Pinpoint the cell where the given text exists, returning its (X, Y) midpoint coordinate. 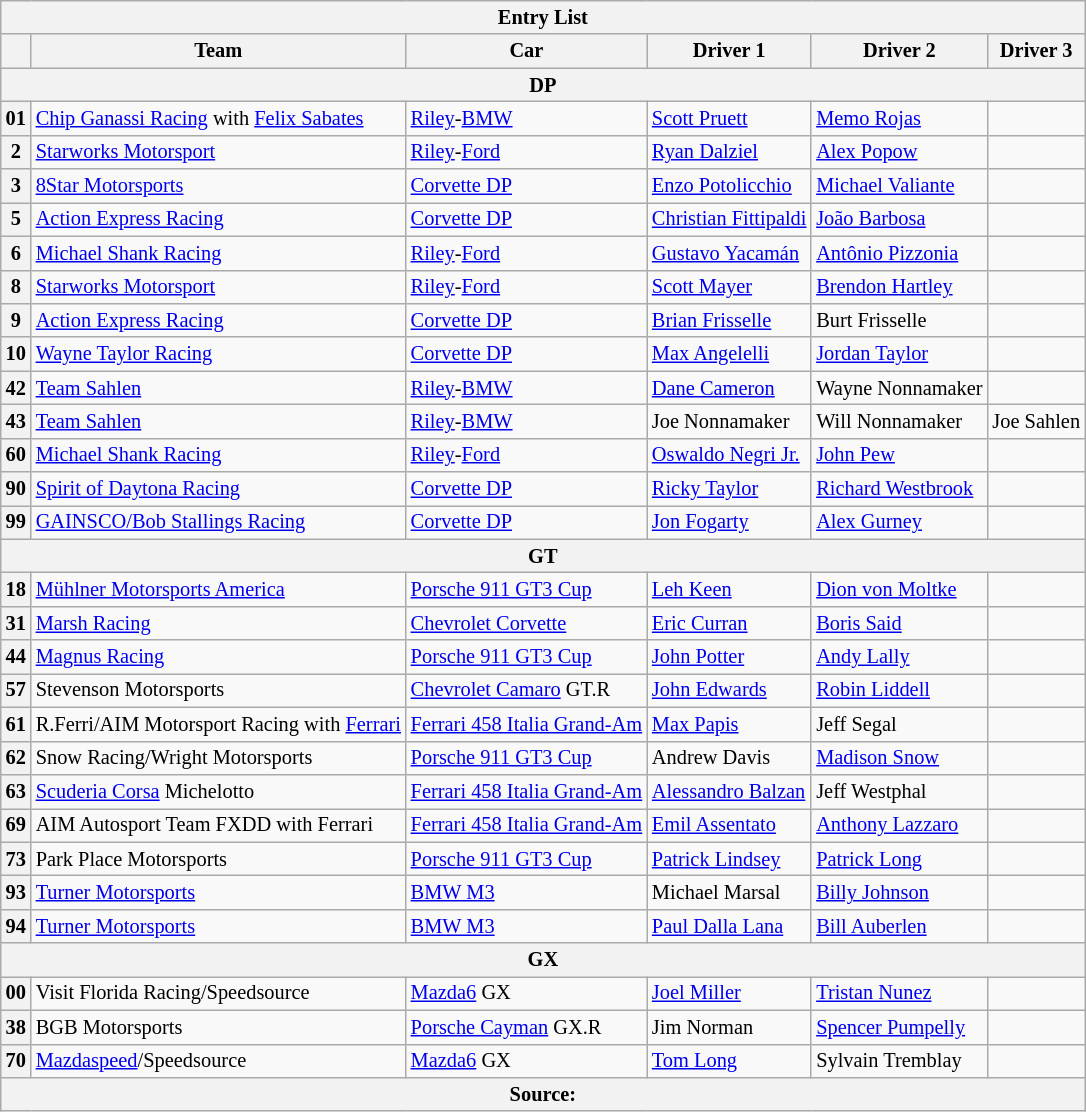
Paul Dalla Lana (729, 926)
61 (16, 724)
Team (218, 51)
GX (543, 960)
00 (16, 993)
Boris Said (899, 623)
AIM Autosport Team FXDD with Ferrari (218, 825)
Anthony Lazzaro (899, 825)
94 (16, 926)
31 (16, 623)
Robin Liddell (899, 690)
Snow Racing/Wright Motorsports (218, 758)
Marsh Racing (218, 623)
Alex Gurney (899, 522)
63 (16, 791)
Tristan Nunez (899, 993)
73 (16, 859)
Jon Fogarty (729, 522)
Park Place Motorsports (218, 859)
Sylvain Tremblay (899, 1061)
01 (16, 118)
Billy Johnson (899, 892)
Chip Ganassi Racing with Felix Sabates (218, 118)
Burt Frisselle (899, 320)
9 (16, 320)
Driver 3 (1036, 51)
Visit Florida Racing/Speedsource (218, 993)
Andy Lally (899, 657)
8 (16, 287)
Stevenson Motorsports (218, 690)
Brian Frisselle (729, 320)
R.Ferri/AIM Motorsport Racing with Ferrari (218, 724)
Will Nonnamaker (899, 421)
Leh Keen (729, 589)
93 (16, 892)
Alex Popow (899, 152)
Scott Mayer (729, 287)
18 (16, 589)
Wayne Taylor Racing (218, 354)
38 (16, 1027)
Enzo Potolicchio (729, 186)
Spirit of Daytona Racing (218, 489)
Magnus Racing (218, 657)
Driver 2 (899, 51)
44 (16, 657)
Eric Curran (729, 623)
BGB Motorsports (218, 1027)
John Edwards (729, 690)
Max Papis (729, 724)
8Star Motorsports (218, 186)
62 (16, 758)
42 (16, 388)
Jeff Segal (899, 724)
Porsche Cayman GX.R (526, 1027)
43 (16, 421)
Michael Marsal (729, 892)
Madison Snow (899, 758)
Andrew Davis (729, 758)
DP (543, 85)
Richard Westbrook (899, 489)
Alessandro Balzan (729, 791)
99 (16, 522)
Patrick Long (899, 859)
Ricky Taylor (729, 489)
57 (16, 690)
10 (16, 354)
Chevrolet Corvette (526, 623)
70 (16, 1061)
Scuderia Corsa Michelotto (218, 791)
Joel Miller (729, 993)
Antônio Pizzonia (899, 253)
60 (16, 455)
Scott Pruett (729, 118)
Driver 1 (729, 51)
2 (16, 152)
John Potter (729, 657)
Jordan Taylor (899, 354)
Jeff Westphal (899, 791)
Patrick Lindsey (729, 859)
John Pew (899, 455)
Tom Long (729, 1061)
Source: (543, 1094)
Joe Sahlen (1036, 421)
69 (16, 825)
Oswaldo Negri Jr. (729, 455)
Emil Assentato (729, 825)
Brendon Hartley (899, 287)
Christian Fittipaldi (729, 219)
Mühlner Motorsports America (218, 589)
Memo Rojas (899, 118)
Max Angelelli (729, 354)
João Barbosa (899, 219)
Michael Valiante (899, 186)
Jim Norman (729, 1027)
Wayne Nonnamaker (899, 388)
Spencer Pumpelly (899, 1027)
GAINSCO/Bob Stallings Racing (218, 522)
6 (16, 253)
5 (16, 219)
Mazdaspeed/Speedsource (218, 1061)
Dion von Moltke (899, 589)
90 (16, 489)
Gustavo Yacamán (729, 253)
3 (16, 186)
Entry List (543, 17)
Ryan Dalziel (729, 152)
Dane Cameron (729, 388)
Car (526, 51)
Joe Nonnamaker (729, 421)
GT (543, 556)
Bill Auberlen (899, 926)
Chevrolet Camaro GT.R (526, 690)
